Extract the [x, y] coordinate from the center of the cell holding the provided text.  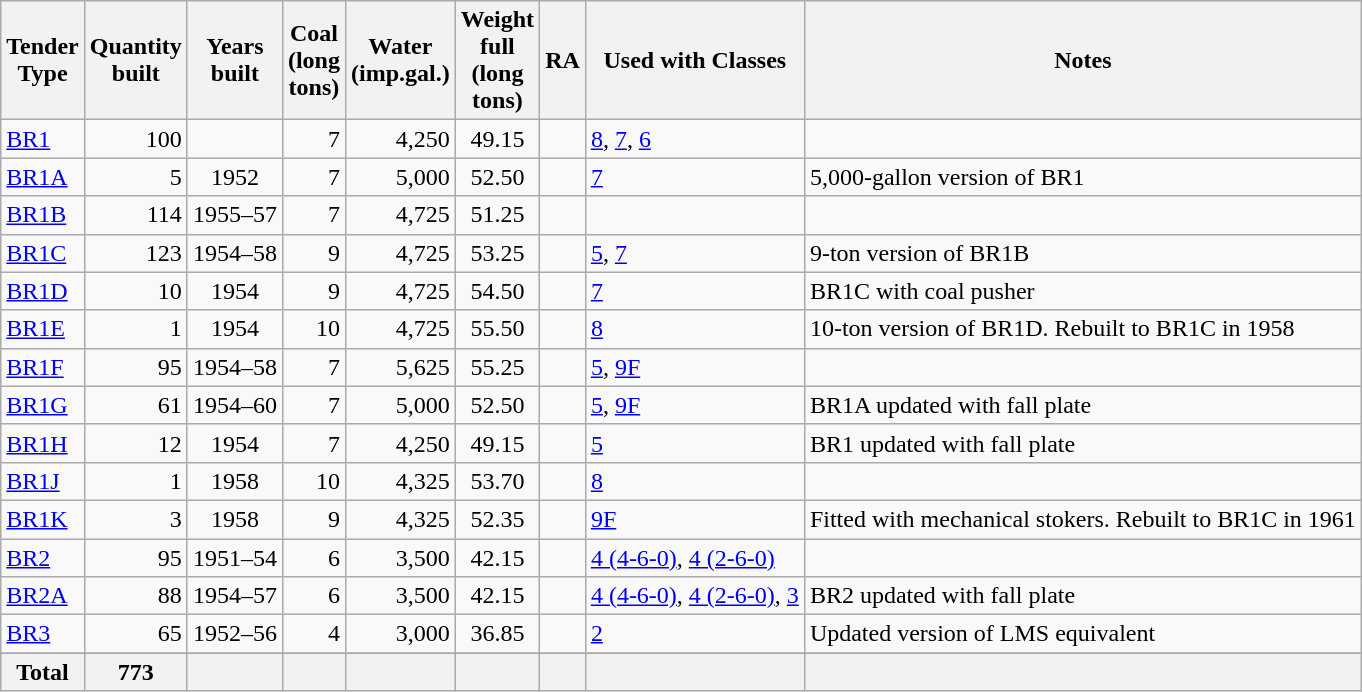
100 [136, 139]
55.50 [497, 329]
BR1J [43, 481]
BR1H [43, 443]
BR1C with coal pusher [1082, 291]
1952–56 [234, 634]
BR1 updated with fall plate [1082, 443]
BR1 [43, 139]
9-ton version of BR1B [1082, 253]
BR2 updated with fall plate [1082, 596]
53.70 [497, 481]
4 (4-6-0), 4 (2-6-0), 3 [694, 596]
BR1D [43, 291]
123 [136, 253]
Fitted with mechanical stokers. Rebuilt to BR1C in 1961 [1082, 519]
88 [136, 596]
BR1E [43, 329]
BR1F [43, 367]
1954–60 [234, 405]
Used with Classes [694, 60]
Total [43, 672]
2 [694, 634]
BR1A [43, 177]
Notes [1082, 60]
BR2A [43, 596]
61 [136, 405]
4 [314, 634]
52.35 [497, 519]
TenderType [43, 60]
Updated version of LMS equivalent [1082, 634]
1954–57 [234, 596]
55.25 [497, 367]
65 [136, 634]
RA [563, 60]
Yearsbuilt [234, 60]
5,625 [400, 367]
9F [694, 519]
BR1A updated with fall plate [1082, 405]
Water(imp.gal.) [400, 60]
BR2 [43, 557]
3,000 [400, 634]
Quantitybuilt [136, 60]
5,000-gallon version of BR1 [1082, 177]
53.25 [497, 253]
1955–57 [234, 215]
1952 [234, 177]
12 [136, 443]
BR3 [43, 634]
114 [136, 215]
36.85 [497, 634]
51.25 [497, 215]
8, 7, 6 [694, 139]
5, 7 [694, 253]
BR1K [43, 519]
BR1B [43, 215]
Coal(longtons) [314, 60]
10-ton version of BR1D. Rebuilt to BR1C in 1958 [1082, 329]
3 [136, 519]
54.50 [497, 291]
BR1C [43, 253]
773 [136, 672]
4 (4-6-0), 4 (2-6-0) [694, 557]
1951–54 [234, 557]
BR1G [43, 405]
Weightfull(longtons) [497, 60]
